Provide the [X, Y] coordinate of the cell's center where the given text is located.  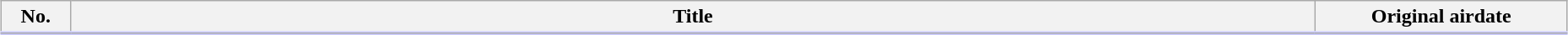
Title [693, 17]
Original airdate [1441, 17]
No. [35, 17]
